Locate the cell with the specified text and output its [X, Y] center coordinate. 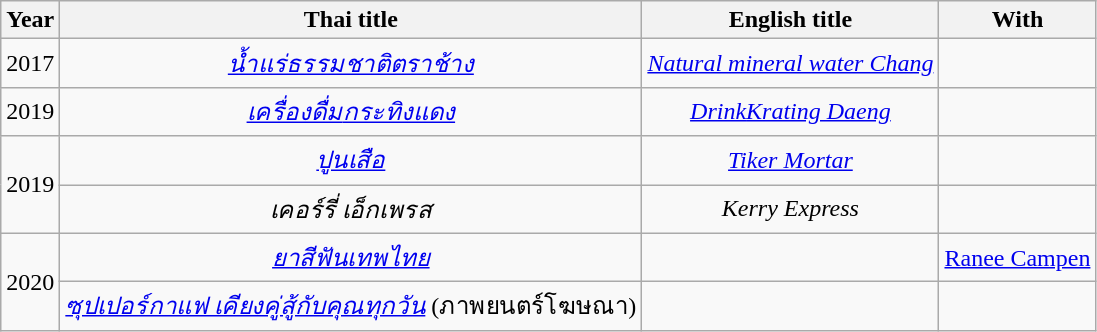
Ranee Campen [1018, 258]
Kerry Express [790, 208]
Year [30, 20]
English title [790, 20]
ยาสีฟันเทพไทย [351, 258]
ปูนเสือ [351, 160]
DrinkKrating Daeng [790, 112]
Thai title [351, 20]
2020 [30, 282]
Tiker Mortar [790, 160]
ซุปเปอร์กาแฟ เคียงคู่สู้กับคุณทุกวัน (ภาพยนตร์โฆษณา) [351, 306]
น้ำแร่ธรรมชาติตราช้าง [351, 64]
Natural mineral water Chang [790, 64]
เคอร์รี่ เอ็กเพรส [351, 208]
2017 [30, 64]
เครื่องดื่มกระทิงแดง [351, 112]
With [1018, 20]
